Extract the [x, y] coordinate from the center of the cell holding the provided text.  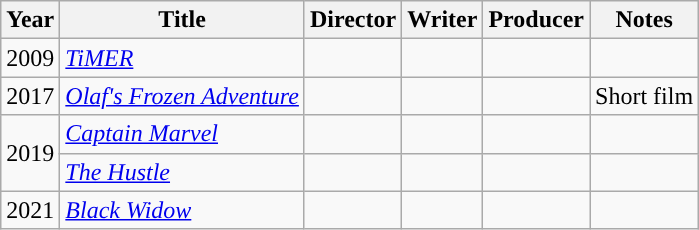
2019 [30, 153]
2021 [30, 210]
2017 [30, 96]
Olaf's Frozen Adventure [182, 96]
Captain Marvel [182, 134]
The Hustle [182, 172]
Year [30, 20]
Director [352, 20]
Title [182, 20]
Short film [644, 96]
Black Widow [182, 210]
TiMER [182, 58]
Writer [442, 20]
Producer [536, 20]
2009 [30, 58]
Notes [644, 20]
